For the text-containing cell, return its midpoint in [x, y] coordinate format. 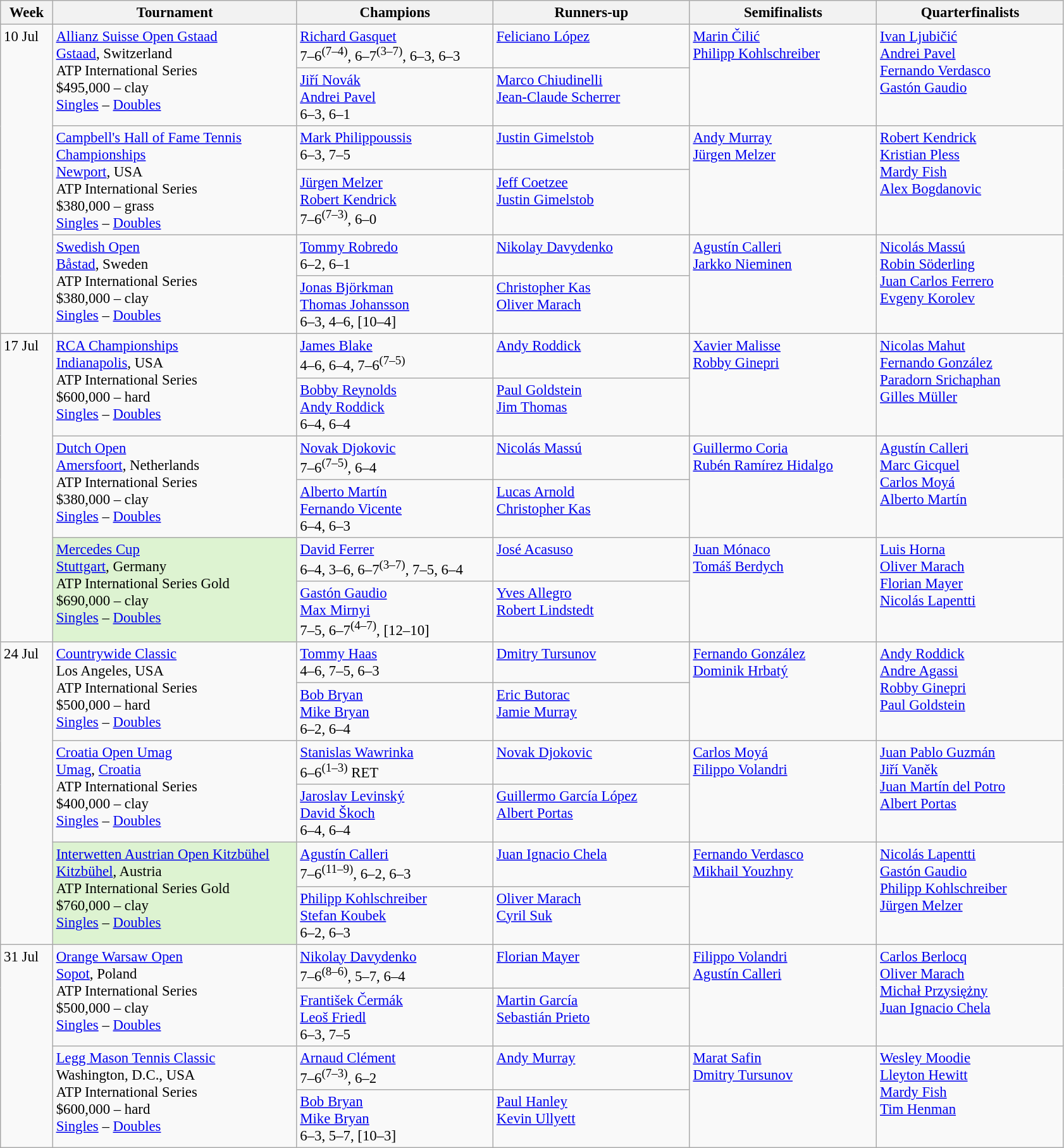
Christopher Kas Oliver Marach [592, 305]
Tournament [175, 13]
Guillermo Coria Rubén Ramírez Hidalgo [783, 487]
Nikolay Davydenko 7–6(8–6), 5–7, 6–4 [395, 966]
Feliciano López [592, 47]
David Ferrer6–4, 3–6, 6–7(3–7), 7–5, 6–4 [395, 559]
James Blake 4–6, 6–4, 7–6(7–5) [395, 355]
10 Jul [27, 180]
Tommy Robredo6–2, 6–1 [395, 256]
Yves Allegro Robert Lindstedt [592, 612]
24 Jul [27, 793]
Eric Butorac Jamie Murray [592, 712]
Mercedes Cup Stuttgart, GermanyATP International Series Gold$690,000 – clay Singles – Doubles [175, 589]
Juan Pablo Guzmán Jiří Vaněk Juan Martín del Potro Albert Portas [970, 792]
Champions [395, 13]
Florian Mayer [592, 966]
Marco Chiudinelli Jean-Claude Scherrer [592, 97]
Countrywide Classic Los Angeles, USAATP International Series$500,000 – hard Singles – Doubles [175, 691]
Nicolás Lapentti Gastón Gaudio Philipp Kohlschreiber Jürgen Melzer [970, 893]
Jeff Coetzee Justin Gimelstob [592, 202]
Martin García Sebastián Prieto [592, 1017]
Tommy Haas 4–6, 7–5, 6–3 [395, 663]
Nikolay Davydenko [592, 256]
Andy Murray Jürgen Melzer [783, 181]
Carlos Moyá Filippo Volandri [783, 792]
Novak Djokovic 7–6(7–5), 6–4 [395, 458]
Allianz Suisse Open Gstaad Gstaad, SwitzerlandATP International Series$495,000 – clay Singles – Doubles [175, 76]
Marat Safin Dmitry Tursunov [783, 1097]
RCA Championships Indianapolis, USAATP International Series$600,000 – hard Singles – Doubles [175, 385]
Filippo Volandri Agustín Calleri [783, 996]
Richard Gasquet 7–6(7–4), 6–7(3–7), 6–3, 6–3 [395, 47]
Bobby Reynolds Andy Roddick 6–4, 6–4 [395, 407]
Mark Philippoussis6–3, 7–5 [395, 148]
José Acasuso [592, 559]
Runners-up [592, 13]
Paul Goldstein Jim Thomas [592, 407]
Fernando Verdasco Mikhail Youzhny [783, 893]
Week [27, 13]
Swedish Open Båstad, SwedenATP International Series $380,000 – clay Singles – Doubles [175, 285]
Agustín Calleri Jarkko Nieminen [783, 285]
Dmitry Tursunov [592, 663]
Nicolás Massú Robin Söderling Juan Carlos Ferrero Evgeny Korolev [970, 285]
Agustín Calleri Marc Gicquel Carlos Moyá Alberto Martín [970, 487]
Nicolás Massú [592, 458]
Juan Ignacio Chela [592, 864]
Bob Bryan Mike Bryan 6–3, 5–7, [10–3] [395, 1119]
Jiří Novák Andrei Pavel 6–3, 6–1 [395, 97]
Interwetten Austrian Open Kitzbühel Kitzbühel, AustriaATP International Series Gold$760,000 – clay Singles – Doubles [175, 893]
Philipp Kohlschreiber Stefan Koubek 6–2, 6–3 [395, 915]
Campbell's Hall of Fame Tennis Championships Newport, USAATP International Series$380,000 – grass Singles – Doubles [175, 181]
Jonas Björkman Thomas Johansson 6–3, 4–6, [10–4] [395, 305]
Quarterfinalists [970, 13]
Semifinalists [783, 13]
Justin Gimelstob [592, 148]
Paul Hanley Kevin Ullyett [592, 1119]
Andy Roddick Andre Agassi Robby Ginepri Paul Goldstein [970, 691]
Juan Mónaco Tomáš Berdych [783, 589]
Ivan Ljubičić Andrei Pavel Fernando Verdasco Gastón Gaudio [970, 76]
Legg Mason Tennis Classic Washington, D.C., USAATP International Series$600,000 – hard Singles – Doubles [175, 1097]
31 Jul [27, 1046]
Andy Roddick [592, 355]
Alberto Martín Fernando Vicente6–4, 6–3 [395, 509]
Wesley Moodie Lleyton Hewitt Mardy Fish Tim Henman [970, 1097]
Oliver Marach Cyril Suk [592, 915]
Stanislas Wawrinka 6–6(1–3) RET [395, 763]
Gastón Gaudio Max Mirnyi 7–5, 6–7(4–7), [12–10] [395, 612]
Orange Warsaw Open Sopot, Poland ATP International Series$500,000 – clay Singles – Doubles [175, 996]
17 Jul [27, 488]
Carlos Berlocq Oliver Marach Michał Przysiężny Juan Ignacio Chela [970, 996]
Jaroslav Levinský David Škoch 6–4, 6–4 [395, 813]
Agustín Calleri7–6(11–9), 6–2, 6–3 [395, 864]
Luis Horna Oliver Marach Florian Mayer Nicolás Lapentti [970, 589]
Bob Bryan Mike Bryan 6–2, 6–4 [395, 712]
Nicolas Mahut Fernando González Paradorn Srichaphan Gilles Müller [970, 385]
František Čermák Leoš Friedl 6–3, 7–5 [395, 1017]
Arnaud Clément7–6(7–3), 6–2 [395, 1068]
Dutch Open Amersfoort, NetherlandsATP International Series$380,000 – clay Singles – Doubles [175, 487]
Croatia Open Umag Umag, CroatiaATP International Series$400,000 – clay Singles – Doubles [175, 792]
Andy Murray [592, 1068]
Fernando González Dominik Hrbatý [783, 691]
Novak Djokovic [592, 763]
Lucas Arnold Christopher Kas [592, 509]
Jürgen Melzer Robert Kendrick 7–6(7–3), 6–0 [395, 202]
Robert Kendrick Kristian Pless Mardy Fish Alex Bogdanovic [970, 181]
Xavier Malisse Robby Ginepri [783, 385]
Guillermo García López Albert Portas [592, 813]
Marin Čilić Philipp Kohlschreiber [783, 76]
